For the text-containing cell, return its midpoint in [x, y] coordinate format. 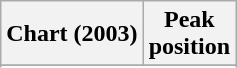
Chart (2003) [72, 34]
Peakposition [189, 34]
